For the text-containing cell, return its midpoint in (X, Y) coordinate format. 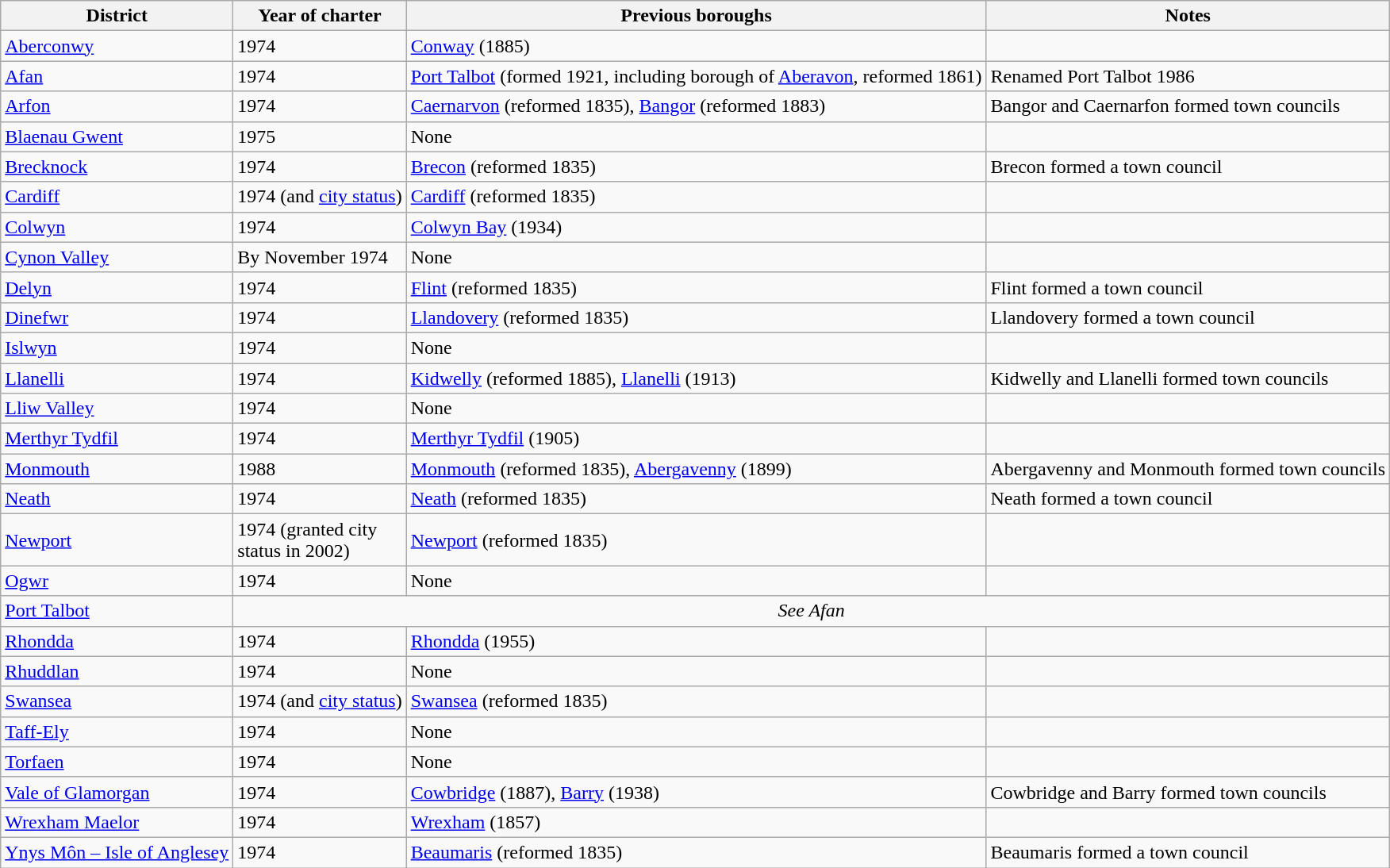
1974 (granted citystatus in 2002) (320, 540)
Brecon (reformed 1835) (697, 167)
Llandovery (reformed 1835) (697, 317)
Beaumaris formed a town council (1188, 852)
Cowbridge and Barry formed town councils (1188, 792)
Merthyr Tydfil (1905) (697, 439)
Lliw Valley (117, 409)
Taff-Ely (117, 732)
By November 1974 (320, 257)
Bangor and Caernarfon formed town councils (1188, 106)
Brecknock (117, 167)
Abergavenny and Monmouth formed town councils (1188, 469)
Year of charter (320, 16)
Renamed Port Talbot 1986 (1188, 76)
Torfaen (117, 762)
Ynys Môn – Isle of Anglesey (117, 852)
Wrexham Maelor (117, 822)
Conway (1885) (697, 46)
Afan (117, 76)
Cardiff (117, 197)
Port Talbot (117, 611)
Islwyn (117, 348)
Port Talbot (formed 1921, including borough of Aberavon, reformed 1861) (697, 76)
Llandovery formed a town council (1188, 317)
Previous boroughs (697, 16)
Aberconwy (117, 46)
Kidwelly and Llanelli formed town councils (1188, 378)
Newport (reformed 1835) (697, 540)
Newport (117, 540)
Swansea (117, 701)
Wrexham (1857) (697, 822)
Neath (reformed 1835) (697, 499)
Cynon Valley (117, 257)
Monmouth (117, 469)
Delyn (117, 287)
Monmouth (reformed 1835), Abergavenny (1899) (697, 469)
Kidwelly (reformed 1885), Llanelli (1913) (697, 378)
Neath formed a town council (1188, 499)
Vale of Glamorgan (117, 792)
Flint (reformed 1835) (697, 287)
See Afan (812, 611)
Dinefwr (117, 317)
Llanelli (117, 378)
Cowbridge (1887), Barry (1938) (697, 792)
District (117, 16)
Rhondda (117, 641)
Cardiff (reformed 1835) (697, 197)
Arfon (117, 106)
Rhondda (1955) (697, 641)
Brecon formed a town council (1188, 167)
Ogwr (117, 581)
Neath (117, 499)
Merthyr Tydfil (117, 439)
Colwyn Bay (1934) (697, 227)
Flint formed a town council (1188, 287)
1975 (320, 136)
Caernarvon (reformed 1835), Bangor (reformed 1883) (697, 106)
Rhuddlan (117, 671)
1988 (320, 469)
Colwyn (117, 227)
Blaenau Gwent (117, 136)
Swansea (reformed 1835) (697, 701)
Notes (1188, 16)
Beaumaris (reformed 1835) (697, 852)
